Determine the (X, Y) coordinate at the center of the cell enclosing the given text.  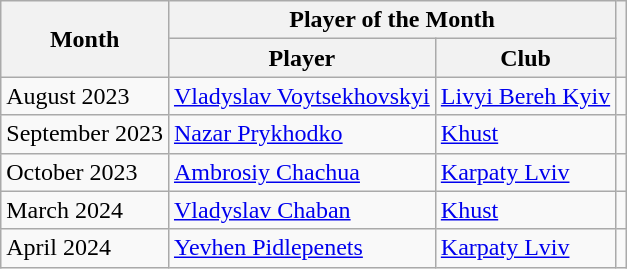
Yevhen Pidlepenets (302, 248)
Vladyslav Voytsekhovskyi (302, 96)
March 2024 (85, 210)
Ambrosiy Chachua (302, 172)
Player (302, 58)
Vladyslav Chaban (302, 210)
Club (525, 58)
October 2023 (85, 172)
Month (85, 39)
August 2023 (85, 96)
Player of the Month (392, 20)
Nazar Prykhodko (302, 134)
September 2023 (85, 134)
April 2024 (85, 248)
Livyi Bereh Kyiv (525, 96)
